Capture the cell that displays the provided text and extract its (x, y) central coordinate. 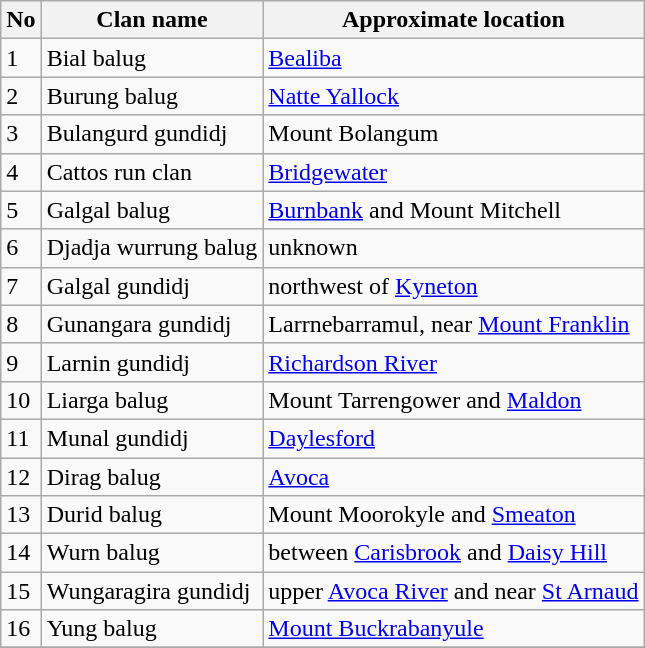
5 (21, 210)
Cattos run clan (152, 172)
Burung balug (152, 96)
Mount Buckrabanyule (454, 629)
Wungaragira gundidj (152, 591)
Mount Tarrengower and Maldon (454, 400)
1 (21, 58)
Larrnebarramul, near Mount Franklin (454, 324)
Bridgewater (454, 172)
2 (21, 96)
11 (21, 438)
Daylesford (454, 438)
Larnin gundidj (152, 362)
Avoca (454, 477)
Mount Bolangum (454, 134)
Richardson River (454, 362)
between Carisbrook and Daisy Hill (454, 553)
Galgal balug (152, 210)
6 (21, 248)
8 (21, 324)
15 (21, 591)
Natte Yallock (454, 96)
Bial balug (152, 58)
Clan name (152, 20)
Mount Moorokyle and Smeaton (454, 515)
Yung balug (152, 629)
Djadja wurrung balug (152, 248)
Approximate location (454, 20)
No (21, 20)
Durid balug (152, 515)
Liarga balug (152, 400)
3 (21, 134)
Galgal gundidj (152, 286)
16 (21, 629)
14 (21, 553)
northwest of Kyneton (454, 286)
4 (21, 172)
Gunangara gundidj (152, 324)
upper Avoca River and near St Arnaud (454, 591)
10 (21, 400)
9 (21, 362)
Wurn balug (152, 553)
7 (21, 286)
Bulangurd gundidj (152, 134)
unknown (454, 248)
Munal gundidj (152, 438)
Dirag balug (152, 477)
Burnbank and Mount Mitchell (454, 210)
Bealiba (454, 58)
12 (21, 477)
13 (21, 515)
